Search for the cell housing the specified text and yield its [x, y] center coordinate. 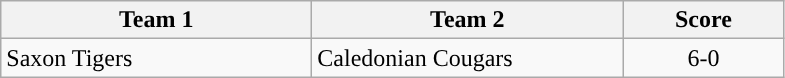
6-0 [704, 58]
Saxon Tigers [156, 58]
Team 1 [156, 20]
Team 2 [468, 20]
Score [704, 20]
Caledonian Cougars [468, 58]
